Determine the [x, y] coordinate at the center of the cell enclosing the given text.  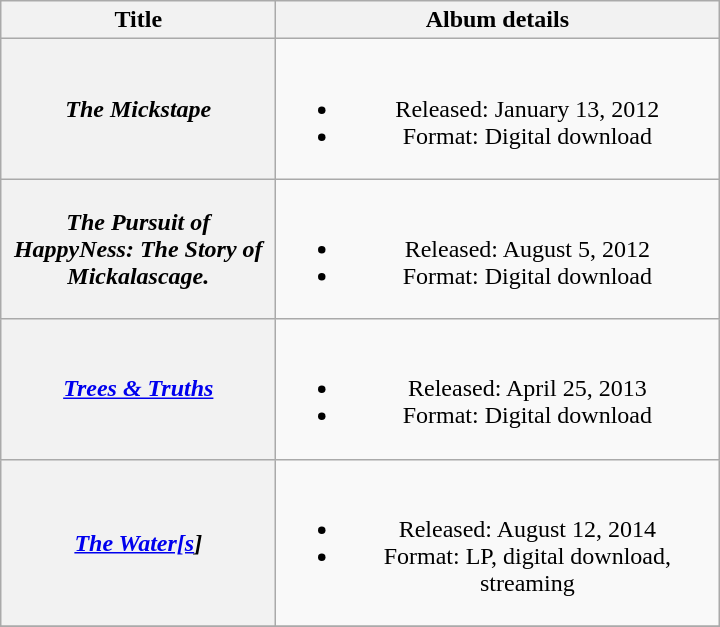
Album details [498, 20]
Released: January 13, 2012Format: Digital download [498, 109]
Released: August 5, 2012Format: Digital download [498, 249]
Title [138, 20]
The Pursuit of HappyNess: The Story of Mickalascage. [138, 249]
The Mickstape [138, 109]
Released: April 25, 2013Format: Digital download [498, 389]
Released: August 12, 2014Format: LP, digital download, streaming [498, 542]
The Water[s] [138, 542]
Trees & Truths [138, 389]
